Provide the [X, Y] coordinate of the cell's center where the given text is located.  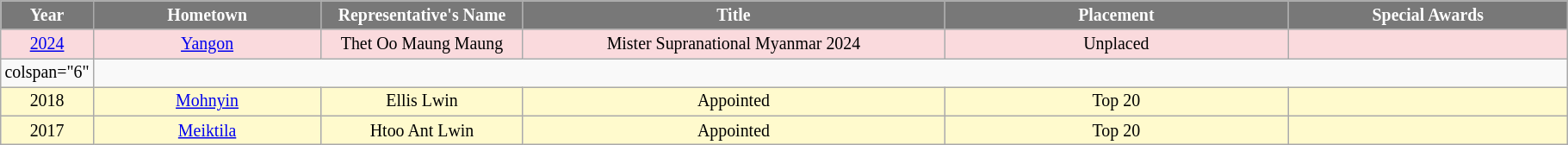
Mister Supranational Myanmar 2024 [734, 43]
Unplaced [1116, 43]
Special Awards [1428, 16]
Title [734, 16]
Htoo Ant Lwin [422, 131]
Mohnyin [207, 102]
Representative's Name [422, 16]
2024 [47, 43]
Meiktila [207, 131]
Ellis Lwin [422, 102]
Yangon [207, 43]
Thet Oo Maung Maung [422, 43]
colspan="6" [47, 72]
2018 [47, 102]
Hometown [207, 16]
Year [47, 16]
2017 [47, 131]
Placement [1116, 16]
